Return [x, y] of the center of cell containing provided text 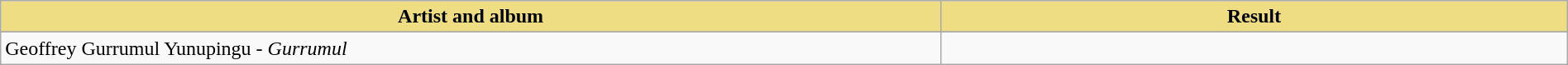
Geoffrey Gurrumul Yunupingu - Gurrumul [471, 48]
Artist and album [471, 17]
Result [1254, 17]
